Scan for the cell matching the given text and deliver its [x, y] coordinate at center. 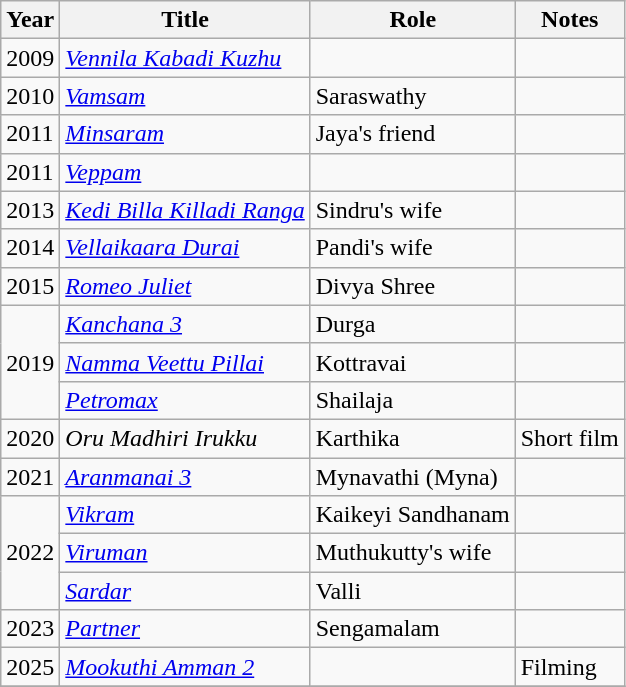
Vamsam [185, 96]
2013 [30, 210]
Valli [412, 591]
2020 [30, 438]
Namma Veettu Pillai [185, 362]
Veppam [185, 172]
Vennila Kabadi Kuzhu [185, 58]
Kedi Billa Killadi Ranga [185, 210]
Notes [570, 20]
Karthika [412, 438]
2025 [30, 667]
Vellaikaara Durai [185, 248]
Year [30, 20]
2021 [30, 477]
Sindru's wife [412, 210]
Sengamalam [412, 629]
Romeo Juliet [185, 286]
Mookuthi Amman 2 [185, 667]
Title [185, 20]
2019 [30, 362]
Filming [570, 667]
Muthukutty's wife [412, 553]
2023 [30, 629]
Saraswathy [412, 96]
Partner [185, 629]
2010 [30, 96]
Kottravai [412, 362]
Mynavathi (Myna) [412, 477]
Oru Madhiri Irukku [185, 438]
Viruman [185, 553]
Jaya's friend [412, 134]
Role [412, 20]
Kaikeyi Sandhanam [412, 515]
2014 [30, 248]
Sardar [185, 591]
Short film [570, 438]
Divya Shree [412, 286]
2009 [30, 58]
2022 [30, 553]
Aranmanai 3 [185, 477]
Shailaja [412, 400]
2015 [30, 286]
Vikram [185, 515]
Petromax [185, 400]
Durga [412, 324]
Minsaram [185, 134]
Pandi's wife [412, 248]
Kanchana 3 [185, 324]
